Return the (X, Y) coordinate for the center point of the cell that contains the specified text.  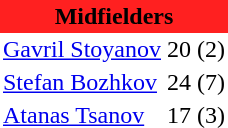
Stefan Bozhkov (82, 82)
(7) (211, 82)
Gavril Stoyanov (82, 50)
Midfielders (114, 16)
20 (179, 50)
24 (179, 82)
(2) (211, 50)
